For the text-containing cell, return its midpoint in (X, Y) coordinate format. 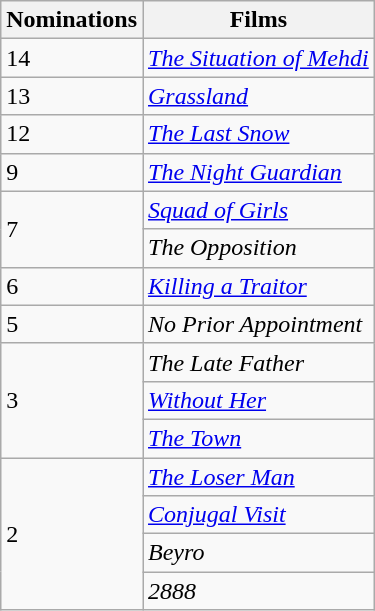
Nominations (72, 20)
Conjugal Visit (258, 515)
The Opposition (258, 248)
3 (72, 400)
The Loser Man (258, 477)
No Prior Appointment (258, 324)
The Night Guardian (258, 172)
12 (72, 134)
The Late Father (258, 362)
6 (72, 286)
Without Her (258, 400)
The Last Snow (258, 134)
13 (72, 96)
Grassland (258, 96)
Squad of Girls (258, 210)
The Town (258, 438)
The Situation of Mehdi (258, 58)
Beyro (258, 553)
14 (72, 58)
Killing a Traitor (258, 286)
7 (72, 229)
5 (72, 324)
9 (72, 172)
2 (72, 534)
Films (258, 20)
2888 (258, 591)
